Find where the given text appears and provide that cell's center as (x, y) coordinate. 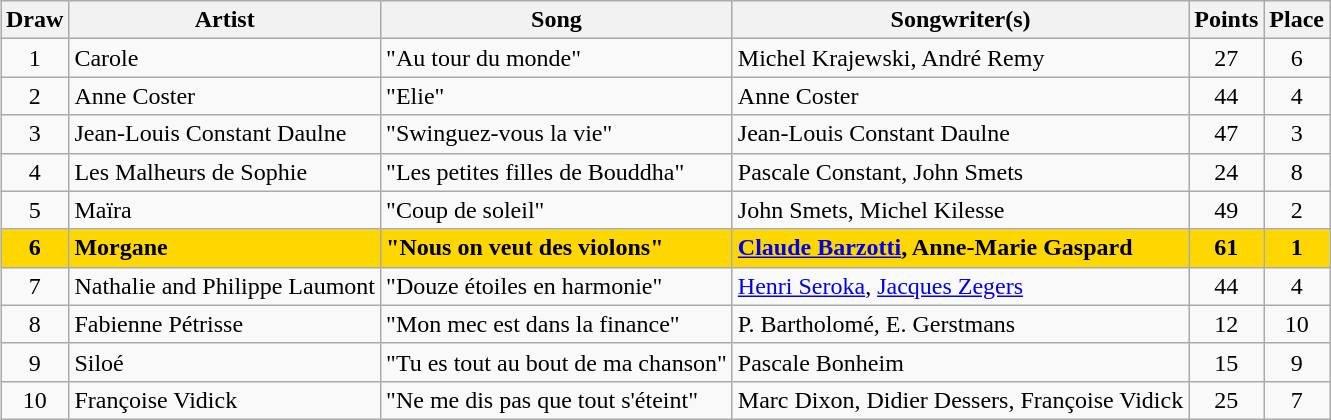
"Swinguez-vous la vie" (557, 134)
Pascale Constant, John Smets (960, 172)
Draw (34, 20)
Place (1297, 20)
47 (1226, 134)
P. Bartholomé, E. Gerstmans (960, 324)
27 (1226, 58)
"Douze étoiles en harmonie" (557, 286)
Maïra (225, 210)
Nathalie and Philippe Laumont (225, 286)
Françoise Vidick (225, 400)
49 (1226, 210)
Siloé (225, 362)
Carole (225, 58)
Henri Seroka, Jacques Zegers (960, 286)
15 (1226, 362)
Michel Krajewski, André Remy (960, 58)
Fabienne Pétrisse (225, 324)
25 (1226, 400)
"Mon mec est dans la finance" (557, 324)
Artist (225, 20)
12 (1226, 324)
"Nous on veut des violons" (557, 248)
5 (34, 210)
"Les petites filles de Bouddha" (557, 172)
"Coup de soleil" (557, 210)
Points (1226, 20)
24 (1226, 172)
Claude Barzotti, Anne-Marie Gaspard (960, 248)
Morgane (225, 248)
"Tu es tout au bout de ma chanson" (557, 362)
Les Malheurs de Sophie (225, 172)
Pascale Bonheim (960, 362)
Song (557, 20)
"Ne me dis pas que tout s'éteint" (557, 400)
61 (1226, 248)
Songwriter(s) (960, 20)
"Elie" (557, 96)
John Smets, Michel Kilesse (960, 210)
"Au tour du monde" (557, 58)
Marc Dixon, Didier Dessers, Françoise Vidick (960, 400)
